For the text-containing cell, return its midpoint in (x, y) coordinate format. 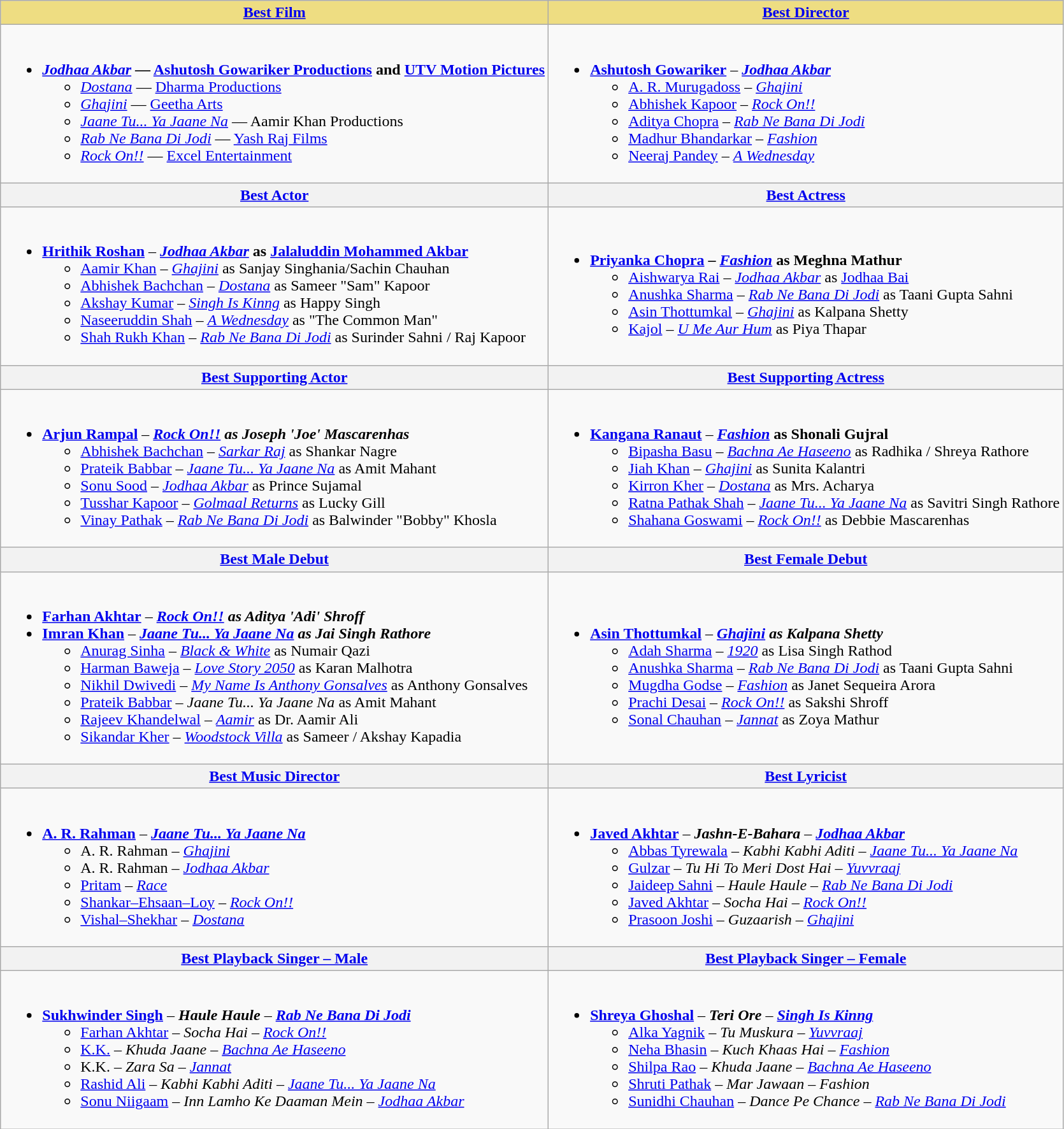
Best Playback Singer – Male (275, 958)
Best Male Debut (275, 559)
Best Actress (806, 195)
Best Female Debut (806, 559)
Best Playback Singer – Female (806, 958)
Best Supporting Actor (275, 377)
Best Actor (275, 195)
Best Film (275, 13)
Best Supporting Actress (806, 377)
Best Director (806, 13)
Best Music Director (275, 776)
Best Lyricist (806, 776)
